Return (x, y) of the center of cell containing provided text 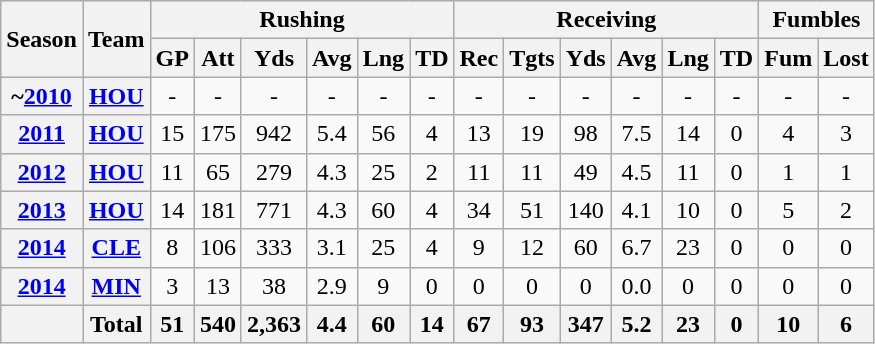
Fum (788, 58)
15 (172, 134)
34 (479, 210)
333 (274, 248)
Receiving (606, 20)
106 (218, 248)
98 (586, 134)
Fumbles (816, 20)
56 (383, 134)
0.0 (636, 286)
Tgts (532, 58)
CLE (116, 248)
2.9 (332, 286)
5.4 (332, 134)
942 (274, 134)
19 (532, 134)
2011 (42, 134)
5.2 (636, 324)
67 (479, 324)
4.4 (332, 324)
7.5 (636, 134)
4.1 (636, 210)
2,363 (274, 324)
65 (218, 172)
4.5 (636, 172)
2013 (42, 210)
6 (846, 324)
Lost (846, 58)
MIN (116, 286)
6.7 (636, 248)
49 (586, 172)
8 (172, 248)
771 (274, 210)
Total (116, 324)
Rec (479, 58)
Rushing (302, 20)
Att (218, 58)
3.1 (332, 248)
GP (172, 58)
347 (586, 324)
181 (218, 210)
Team (116, 39)
Season (42, 39)
2012 (42, 172)
~2010 (42, 96)
5 (788, 210)
12 (532, 248)
140 (586, 210)
540 (218, 324)
38 (274, 286)
175 (218, 134)
279 (274, 172)
93 (532, 324)
